Determine the [x, y] coordinate at the center of the cell enclosing the given text.  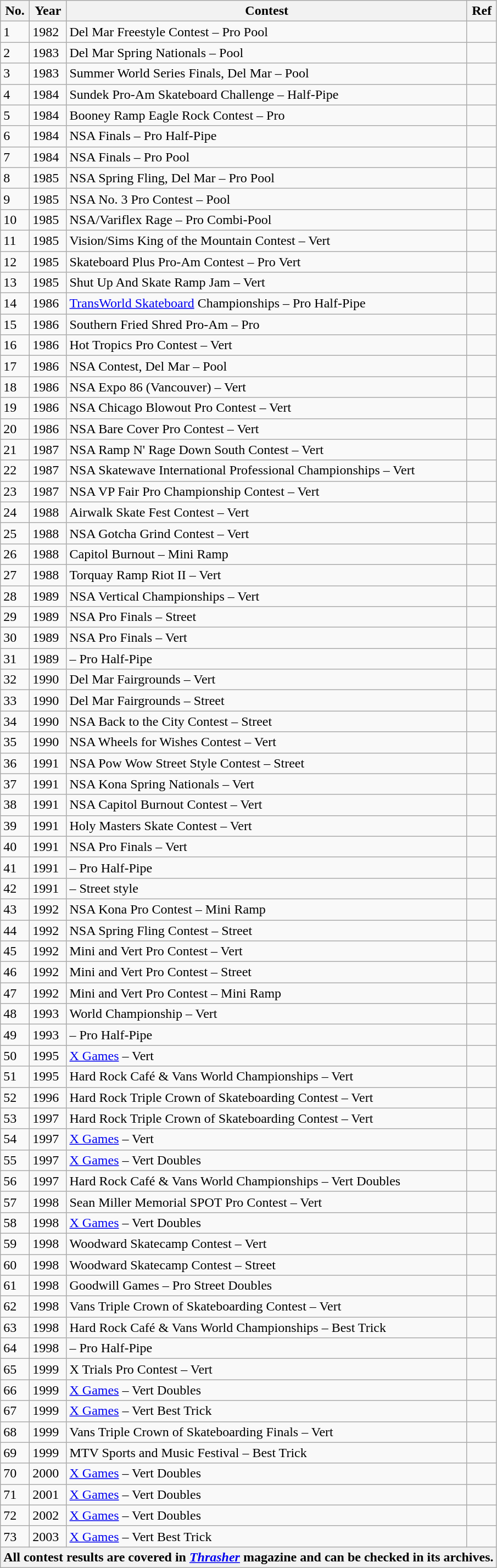
34 [15, 721]
Vision/Sims King of the Mountain Contest – Vert [267, 240]
48 [15, 1014]
9 [15, 199]
NSA Ramp N' Rage Down South Contest – Vert [267, 450]
6 [15, 136]
12 [15, 262]
37 [15, 784]
24 [15, 512]
31 [15, 659]
NSA Spring Fling Contest – Street [267, 931]
61 [15, 1286]
23 [15, 491]
44 [15, 931]
Del Mar Spring Nationals – Pool [267, 53]
Booney Ramp Eagle Rock Contest – Pro [267, 115]
32 [15, 680]
65 [15, 1369]
NSA Capitol Burnout Contest – Vert [267, 805]
Del Mar Fairgrounds – Vert [267, 680]
NSA Expo 86 (Vancouver) – Vert [267, 387]
NSA Kona Spring Nationals – Vert [267, 784]
63 [15, 1328]
NSA Pow Wow Street Style Contest – Street [267, 763]
17 [15, 366]
MTV Sports and Music Festival – Best Trick [267, 1453]
Hard Rock Café & Vans World Championships – Best Trick [267, 1328]
TransWorld Skateboard Championships – Pro Half-Pipe [267, 304]
19 [15, 408]
1996 [48, 1097]
NSA Skatewave International Professional Championships – Vert [267, 471]
47 [15, 993]
62 [15, 1307]
11 [15, 240]
27 [15, 575]
Shut Up And Skate Ramp Jam – Vert [267, 283]
55 [15, 1160]
Del Mar Freestyle Contest – Pro Pool [267, 32]
NSA Back to the City Contest – Street [267, 721]
67 [15, 1411]
No. [15, 11]
All contest results are covered in Thrasher magazine and can be checked in its archives. [248, 1557]
30 [15, 638]
53 [15, 1118]
2002 [48, 1515]
45 [15, 951]
5 [15, 115]
4 [15, 94]
40 [15, 847]
NSA Finals – Pro Pool [267, 157]
NSA No. 3 Pro Contest – Pool [267, 199]
NSA Gotcha Grind Contest – Vert [267, 533]
8 [15, 178]
1982 [48, 32]
Woodward Skatecamp Contest – Vert [267, 1244]
NSA Pro Finals – Street [267, 617]
46 [15, 972]
Sundek Pro-Am Skateboard Challenge – Half-Pipe [267, 94]
29 [15, 617]
58 [15, 1223]
Vans Triple Crown of Skateboarding Finals – Vert [267, 1432]
70 [15, 1474]
2003 [48, 1536]
3 [15, 74]
– Street style [267, 888]
Hard Rock Café & Vans World Championships – Vert Doubles [267, 1181]
52 [15, 1097]
Woodward Skatecamp Contest – Street [267, 1264]
21 [15, 450]
1 [15, 32]
Year [48, 11]
Del Mar Fairgrounds – Street [267, 701]
Skateboard Plus Pro-Am Contest – Pro Vert [267, 262]
NSA Finals – Pro Half-Pipe [267, 136]
10 [15, 220]
51 [15, 1077]
Contest [267, 11]
Airwalk Skate Fest Contest – Vert [267, 512]
22 [15, 471]
Mini and Vert Pro Contest – Vert [267, 951]
Vans Triple Crown of Skateboarding Contest – Vert [267, 1307]
60 [15, 1264]
71 [15, 1494]
Goodwill Games – Pro Street Doubles [267, 1286]
Hot Tropics Pro Contest – Vert [267, 345]
Holy Masters Skate Contest – Vert [267, 826]
Ref [482, 11]
54 [15, 1139]
57 [15, 1202]
25 [15, 533]
Summer World Series Finals, Del Mar – Pool [267, 74]
13 [15, 283]
NSA Vertical Championships – Vert [267, 596]
World Championship – Vert [267, 1014]
38 [15, 805]
X Trials Pro Contest – Vert [267, 1369]
Torquay Ramp Riot II – Vert [267, 575]
33 [15, 701]
2 [15, 53]
50 [15, 1056]
Mini and Vert Pro Contest – Street [267, 972]
NSA Chicago Blowout Pro Contest – Vert [267, 408]
NSA Wheels for Wishes Contest – Vert [267, 742]
64 [15, 1348]
56 [15, 1181]
49 [15, 1035]
36 [15, 763]
NSA Contest, Del Mar – Pool [267, 366]
16 [15, 345]
2000 [48, 1474]
7 [15, 157]
66 [15, 1390]
42 [15, 888]
Hard Rock Café & Vans World Championships – Vert [267, 1077]
Southern Fried Shred Pro-Am – Pro [267, 324]
26 [15, 554]
43 [15, 909]
NSA Spring Fling, Del Mar – Pro Pool [267, 178]
14 [15, 304]
NSA Bare Cover Pro Contest – Vert [267, 429]
NSA/Variflex Rage – Pro Combi-Pool [267, 220]
Capitol Burnout – Mini Ramp [267, 554]
39 [15, 826]
59 [15, 1244]
20 [15, 429]
73 [15, 1536]
Sean Miller Memorial SPOT Pro Contest – Vert [267, 1202]
69 [15, 1453]
2001 [48, 1494]
72 [15, 1515]
NSA Kona Pro Contest – Mini Ramp [267, 909]
35 [15, 742]
15 [15, 324]
68 [15, 1432]
Mini and Vert Pro Contest – Mini Ramp [267, 993]
18 [15, 387]
28 [15, 596]
41 [15, 867]
NSA VP Fair Pro Championship Contest – Vert [267, 491]
